Search for the cell housing the specified text and yield its (X, Y) center coordinate. 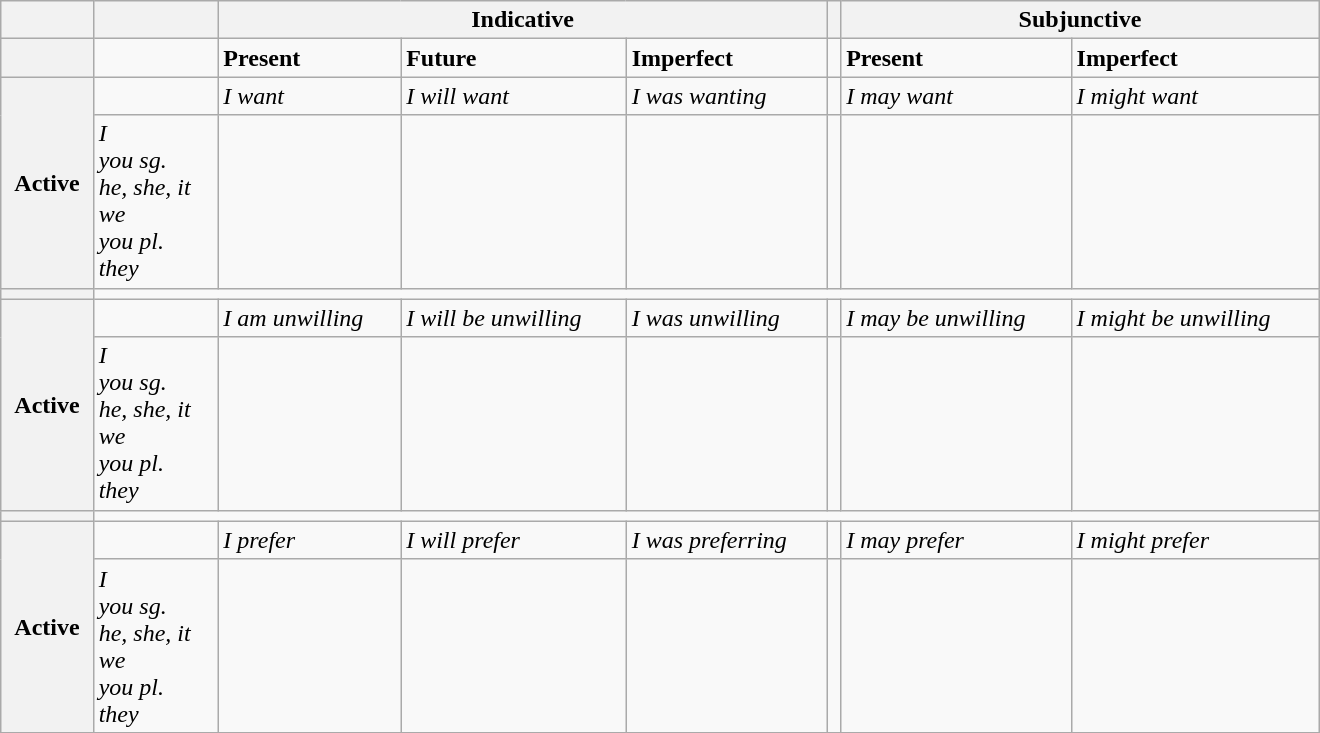
I will want (514, 96)
I will prefer (514, 540)
Indicative (522, 20)
I was unwilling (726, 318)
I was wanting (726, 96)
I want (310, 96)
I will be unwilling (514, 318)
I am unwilling (310, 318)
Future (514, 58)
I was preferring (726, 540)
I might prefer (1195, 540)
I might be unwilling (1195, 318)
I may prefer (956, 540)
I may want (956, 96)
Subjunctive (1080, 20)
I prefer (310, 540)
I might want (1195, 96)
I may be unwilling (956, 318)
